From the cell containing the given text, extract its center point as [x, y] coordinate. 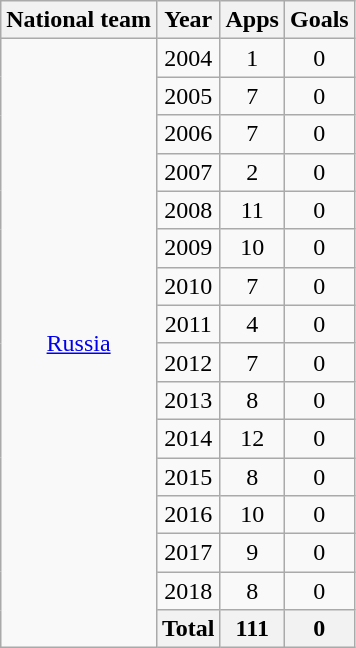
2016 [188, 515]
1 [252, 58]
Goals [319, 20]
Russia [79, 344]
2005 [188, 96]
11 [252, 210]
National team [79, 20]
Year [188, 20]
2013 [188, 400]
2 [252, 172]
111 [252, 629]
12 [252, 438]
Total [188, 629]
2018 [188, 591]
2012 [188, 362]
2014 [188, 438]
2009 [188, 248]
2010 [188, 286]
2017 [188, 553]
2011 [188, 324]
4 [252, 324]
Apps [252, 20]
9 [252, 553]
2015 [188, 477]
2004 [188, 58]
2007 [188, 172]
2008 [188, 210]
2006 [188, 134]
